Provide the (x, y) coordinate of the cell's center where the given text is located.  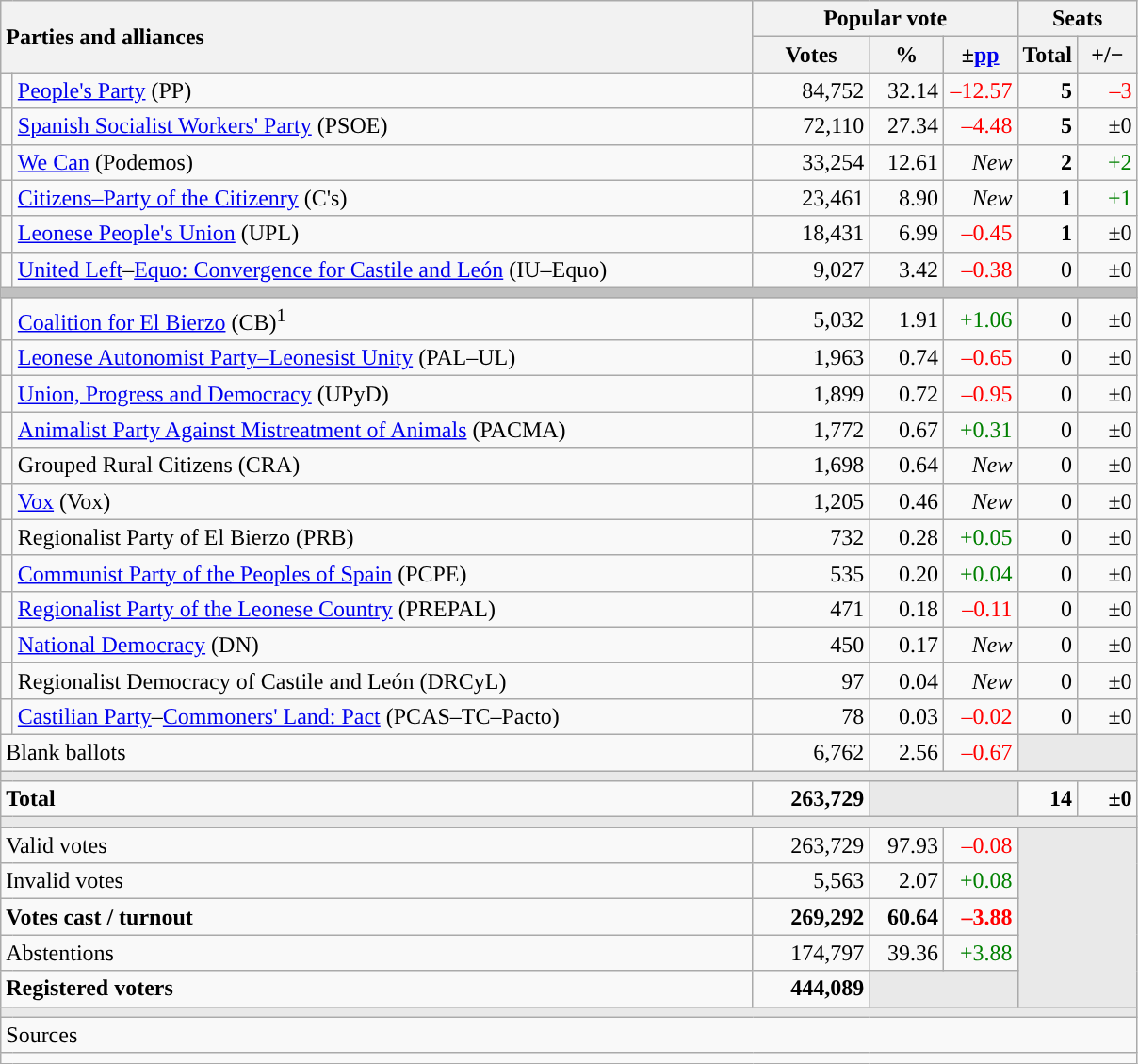
0.46 (906, 501)
0.64 (906, 466)
+/− (1108, 55)
5,032 (811, 319)
444,089 (811, 989)
0.04 (906, 680)
2.56 (906, 753)
±pp (980, 55)
60.64 (906, 917)
174,797 (811, 953)
97.93 (906, 845)
% (906, 55)
471 (811, 609)
9,027 (811, 270)
Leonese People's Union (UPL) (382, 234)
1,698 (811, 466)
–0.67 (980, 753)
23,461 (811, 198)
–0.11 (980, 609)
32.14 (906, 90)
33,254 (811, 162)
39.36 (906, 953)
0.18 (906, 609)
84,752 (811, 90)
0.17 (906, 645)
0.67 (906, 430)
–3 (1108, 90)
Valid votes (377, 845)
+0.08 (980, 881)
5,563 (811, 881)
Sources (569, 1035)
Registered voters (377, 989)
18,431 (811, 234)
6.99 (906, 234)
0.20 (906, 573)
0.28 (906, 537)
–0.08 (980, 845)
We Can (Podemos) (382, 162)
Blank ballots (377, 753)
3.42 (906, 270)
0.74 (906, 358)
+1 (1108, 198)
8.90 (906, 198)
Animalist Party Against Mistreatment of Animals (PACMA) (382, 430)
1,205 (811, 501)
535 (811, 573)
Castilian Party–Commoners' Land: Pact (PCAS–TC–Pacto) (382, 716)
269,292 (811, 917)
–0.02 (980, 716)
+2 (1108, 162)
1.91 (906, 319)
Votes (811, 55)
Invalid votes (377, 881)
Regionalist Party of the Leonese Country (PREPAL) (382, 609)
0.03 (906, 716)
2.07 (906, 881)
+1.06 (980, 319)
Citizens–Party of the Citizenry (C's) (382, 198)
Regionalist Democracy of Castile and León (DRCyL) (382, 680)
450 (811, 645)
–12.57 (980, 90)
National Democracy (DN) (382, 645)
0.72 (906, 394)
–0.95 (980, 394)
78 (811, 716)
Popular vote (886, 19)
Spanish Socialist Workers' Party (PSOE) (382, 126)
People's Party (PP) (382, 90)
–0.38 (980, 270)
1,963 (811, 358)
+0.04 (980, 573)
Parties and alliances (377, 37)
Seats (1078, 19)
Votes cast / turnout (377, 917)
+3.88 (980, 953)
+0.05 (980, 537)
1,899 (811, 394)
14 (1048, 799)
97 (811, 680)
72,110 (811, 126)
–3.88 (980, 917)
United Left–Equo: Convergence for Castile and León (IU–Equo) (382, 270)
732 (811, 537)
27.34 (906, 126)
Coalition for El Bierzo (CB)1 (382, 319)
Communist Party of the Peoples of Spain (PCPE) (382, 573)
12.61 (906, 162)
Grouped Rural Citizens (CRA) (382, 466)
Union, Progress and Democracy (UPyD) (382, 394)
Vox (Vox) (382, 501)
–0.45 (980, 234)
6,762 (811, 753)
Abstentions (377, 953)
+0.31 (980, 430)
–0.65 (980, 358)
2 (1048, 162)
Leonese Autonomist Party–Leonesist Unity (PAL–UL) (382, 358)
1,772 (811, 430)
Regionalist Party of El Bierzo (PRB) (382, 537)
–4.48 (980, 126)
